Find where the given text appears and provide that cell's center as (x, y) coordinate. 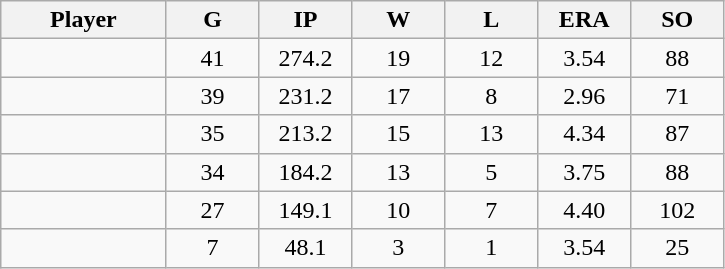
15 (398, 134)
W (398, 20)
17 (398, 96)
5 (492, 172)
ERA (584, 20)
19 (398, 58)
12 (492, 58)
1 (492, 248)
87 (678, 134)
2.96 (584, 96)
35 (212, 134)
149.1 (306, 210)
71 (678, 96)
213.2 (306, 134)
41 (212, 58)
25 (678, 248)
27 (212, 210)
G (212, 20)
L (492, 20)
8 (492, 96)
IP (306, 20)
3.75 (584, 172)
Player (84, 20)
4.40 (584, 210)
102 (678, 210)
SO (678, 20)
10 (398, 210)
4.34 (584, 134)
34 (212, 172)
48.1 (306, 248)
184.2 (306, 172)
3 (398, 248)
274.2 (306, 58)
39 (212, 96)
231.2 (306, 96)
